From the cell containing the given text, extract its center point as (X, Y) coordinate. 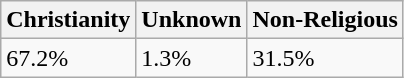
67.2% (68, 58)
Unknown (192, 20)
Christianity (68, 20)
31.5% (325, 58)
1.3% (192, 58)
Non-Religious (325, 20)
